Scan for the cell matching the given text and deliver its [x, y] coordinate at center. 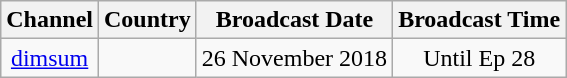
Broadcast Date [294, 20]
Country [148, 20]
26 November 2018 [294, 58]
dimsum [50, 58]
Broadcast Time [480, 20]
Until Ep 28 [480, 58]
Channel [50, 20]
